Provide the (X, Y) coordinate of the cell's center where the given text is located.  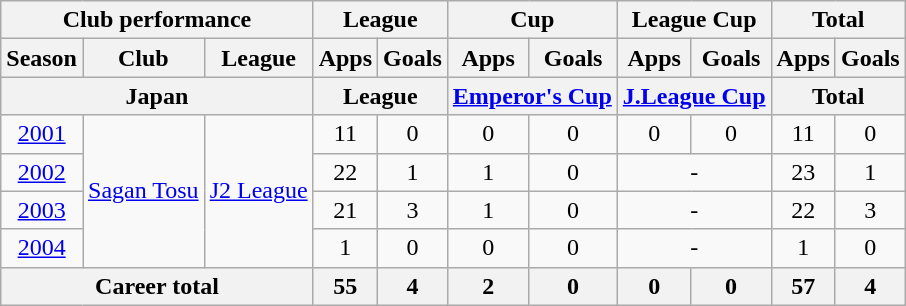
Japan (157, 96)
Season (42, 58)
55 (345, 286)
Club performance (157, 20)
Sagan Tosu (143, 191)
Career total (157, 286)
Emperor's Cup (532, 96)
23 (803, 172)
2002 (42, 172)
2003 (42, 210)
2 (488, 286)
J2 League (258, 191)
57 (803, 286)
League Cup (694, 20)
2001 (42, 134)
J.League Cup (694, 96)
2004 (42, 248)
21 (345, 210)
Club (143, 58)
Cup (532, 20)
